For the text-containing cell, return its midpoint in (X, Y) coordinate format. 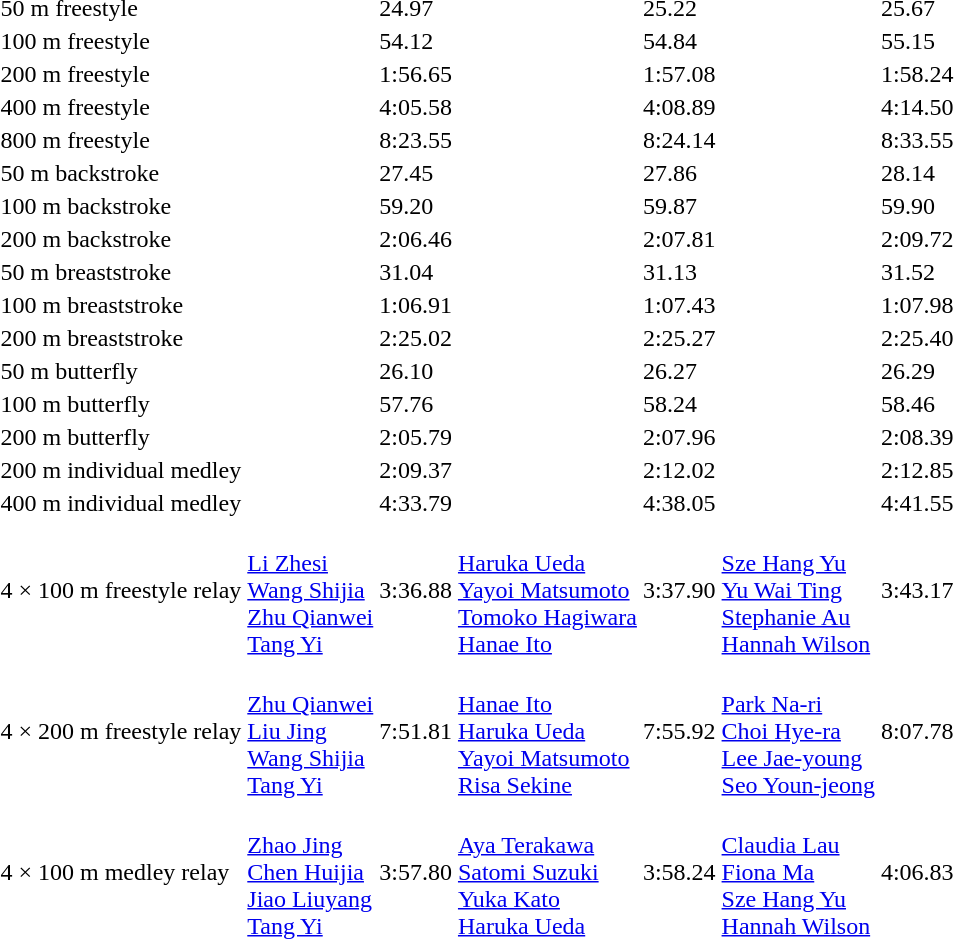
1:56.65 (416, 74)
4:08.89 (679, 107)
7:51.81 (416, 731)
54.84 (679, 41)
Zhu QianweiLiu JingWang ShijiaTang Yi (310, 731)
2:05.79 (416, 437)
1:07.43 (679, 305)
26.10 (416, 371)
57.76 (416, 404)
8:23.55 (416, 140)
Sze Hang YuYu Wai TingStephanie AuHannah Wilson (798, 590)
2:07.96 (679, 437)
2:12.02 (679, 470)
59.20 (416, 206)
Li ZhesiWang ShijiaZhu QianweiTang Yi (310, 590)
54.12 (416, 41)
4:05.58 (416, 107)
8:24.14 (679, 140)
1:57.08 (679, 74)
4:38.05 (679, 503)
31.13 (679, 272)
Haruka UedaYayoi MatsumotoTomoko HagiwaraHanae Ito (547, 590)
2:25.27 (679, 338)
3:37.90 (679, 590)
31.04 (416, 272)
3:36.88 (416, 590)
7:55.92 (679, 731)
Park Na-riChoi Hye-raLee Jae-youngSeo Youn-jeong (798, 731)
Hanae ItoHaruka UedaYayoi MatsumotoRisa Sekine (547, 731)
27.45 (416, 173)
2:06.46 (416, 239)
27.86 (679, 173)
26.27 (679, 371)
58.24 (679, 404)
59.87 (679, 206)
2:25.02 (416, 338)
2:07.81 (679, 239)
2:09.37 (416, 470)
4:33.79 (416, 503)
1:06.91 (416, 305)
